Detect which cell encompasses the target text, then output its [X, Y] center coordinate. 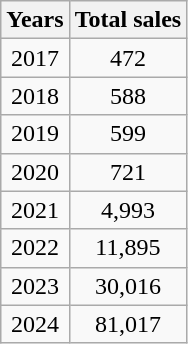
2017 [35, 58]
2022 [35, 248]
2020 [35, 172]
2024 [35, 324]
81,017 [128, 324]
2019 [35, 134]
Total sales [128, 20]
4,993 [128, 210]
2023 [35, 286]
721 [128, 172]
2018 [35, 96]
472 [128, 58]
30,016 [128, 286]
599 [128, 134]
Years [35, 20]
2021 [35, 210]
588 [128, 96]
11,895 [128, 248]
